Provide the (x, y) coordinate of the cell's center where the given text is located.  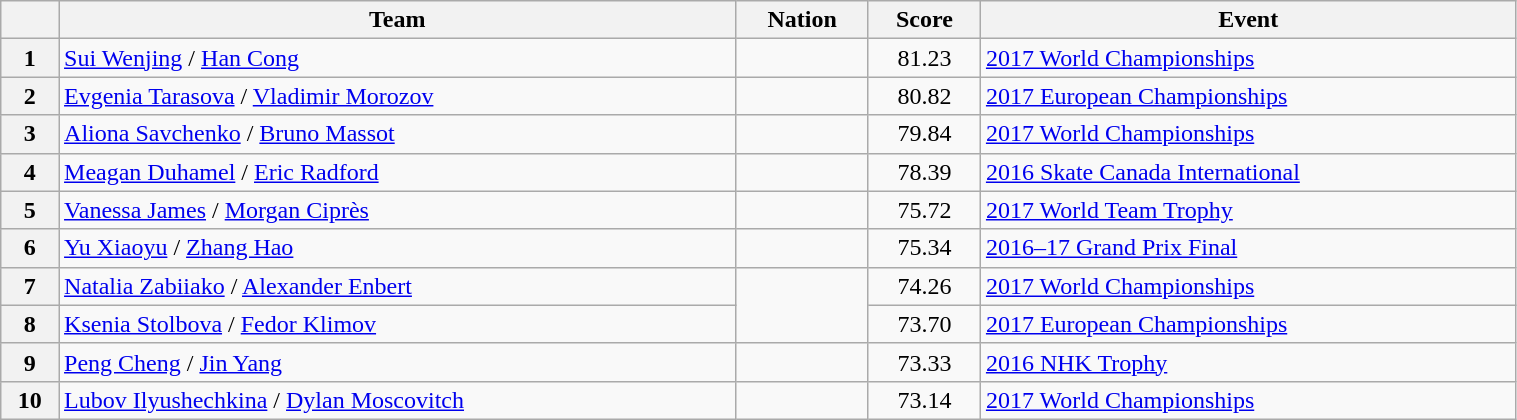
9 (30, 362)
73.14 (924, 400)
2016 NHK Trophy (1248, 362)
4 (30, 172)
2017 World Team Trophy (1248, 210)
8 (30, 324)
3 (30, 134)
79.84 (924, 134)
Nation (802, 20)
Evgenia Tarasova / Vladimir Morozov (398, 96)
81.23 (924, 58)
73.70 (924, 324)
10 (30, 400)
5 (30, 210)
80.82 (924, 96)
6 (30, 248)
Peng Cheng / Jin Yang (398, 362)
Aliona Savchenko / Bruno Massot (398, 134)
Vanessa James / Morgan Ciprès (398, 210)
Event (1248, 20)
7 (30, 286)
Team (398, 20)
1 (30, 58)
75.72 (924, 210)
75.34 (924, 248)
Lubov Ilyushechkina / Dylan Moscovitch (398, 400)
Natalia Zabiiako / Alexander Enbert (398, 286)
Yu Xiaoyu / Zhang Hao (398, 248)
78.39 (924, 172)
Sui Wenjing / Han Cong (398, 58)
Score (924, 20)
2 (30, 96)
2016–17 Grand Prix Final (1248, 248)
73.33 (924, 362)
Meagan Duhamel / Eric Radford (398, 172)
Ksenia Stolbova / Fedor Klimov (398, 324)
74.26 (924, 286)
2016 Skate Canada International (1248, 172)
